Provide the [X, Y] coordinate of the cell's center where the given text is located.  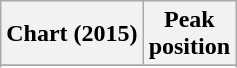
Peakposition [189, 34]
Chart (2015) [72, 34]
